Capture the cell that displays the provided text and extract its [X, Y] central coordinate. 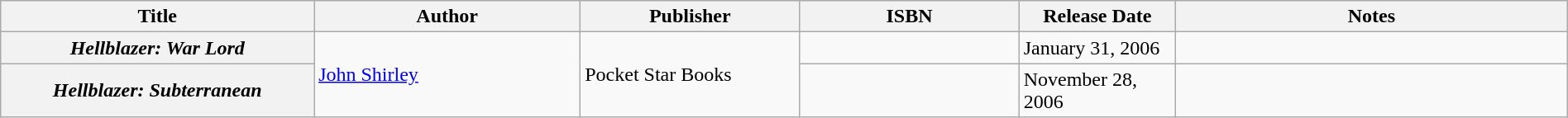
John Shirley [447, 74]
November 28, 2006 [1097, 91]
Publisher [690, 17]
Hellblazer: Subterranean [157, 91]
Pocket Star Books [690, 74]
ISBN [910, 17]
January 31, 2006 [1097, 48]
Hellblazer: War Lord [157, 48]
Release Date [1097, 17]
Author [447, 17]
Title [157, 17]
Notes [1372, 17]
